Identify which cell holds the provided text, then report its [X, Y] central coordinate. 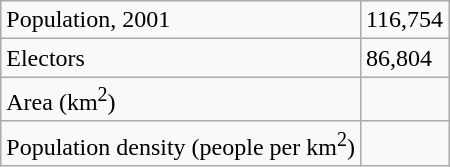
116,754 [404, 20]
Population density (people per km2) [181, 144]
86,804 [404, 58]
Area (km2) [181, 100]
Population, 2001 [181, 20]
Electors [181, 58]
